Return the (x, y) coordinate for the center point of the cell that contains the specified text.  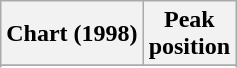
Peakposition (189, 34)
Chart (1998) (72, 34)
